Search for the cell housing the specified text and yield its (x, y) center coordinate. 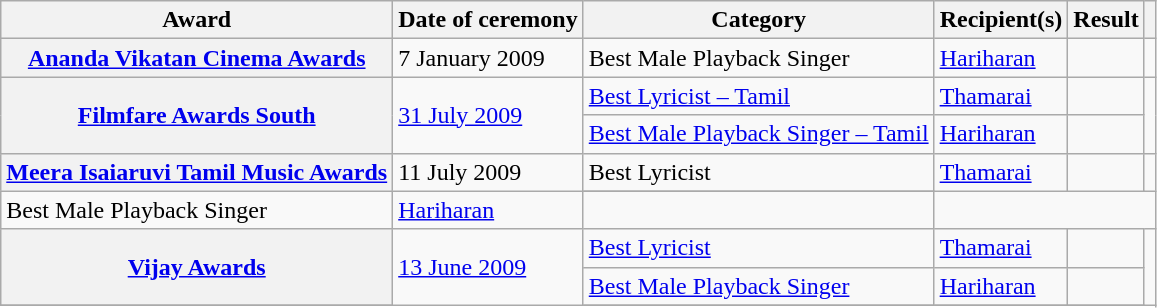
Best Lyricist – Tamil (758, 96)
Meera Isaiaruvi Tamil Music Awards (197, 172)
Ananda Vikatan Cinema Awards (197, 58)
Date of ceremony (488, 20)
Filmfare Awards South (197, 115)
31 July 2009 (488, 115)
Vijay Awards (197, 267)
Award (197, 20)
Recipient(s) (1001, 20)
Category (758, 20)
7 January 2009 (488, 58)
Result (1106, 20)
Best Male Playback Singer – Tamil (758, 134)
11 July 2009 (488, 172)
13 June 2009 (488, 267)
